Detect which cell encompasses the target text, then output its [X, Y] center coordinate. 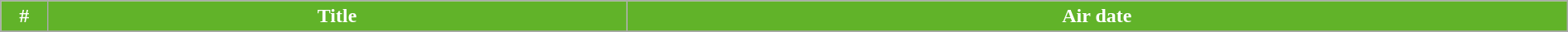
# [25, 16]
Title [337, 16]
Air date [1097, 16]
